Determine the (X, Y) coordinate at the center of the cell enclosing the given text.  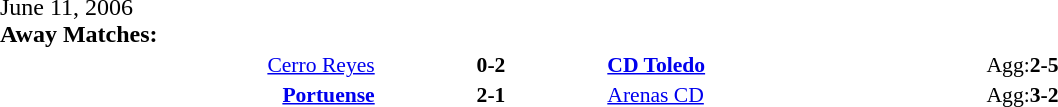
CD Toledo (795, 64)
0-2 (492, 64)
